Scan for the cell matching the given text and deliver its (x, y) coordinate at center. 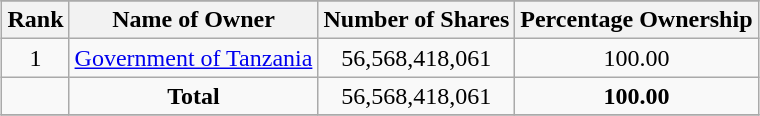
Name of Owner (194, 20)
Total (194, 96)
1 (36, 58)
Number of Shares (416, 20)
Rank (36, 20)
Government of Tanzania (194, 58)
Percentage Ownership (636, 20)
